Identify which cell holds the provided text, then report its (X, Y) central coordinate. 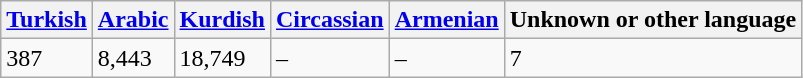
18,749 (222, 58)
Turkish (47, 20)
8,443 (133, 58)
Armenian (446, 20)
Arabic (133, 20)
Kurdish (222, 20)
Unknown or other language (653, 20)
Circassian (330, 20)
7 (653, 58)
387 (47, 58)
